Detect which cell encompasses the target text, then output its (x, y) center coordinate. 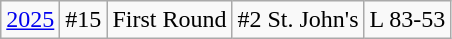
2025 (30, 20)
First Round (170, 20)
L 83-53 (408, 20)
#15 (84, 20)
#2 St. John's (298, 20)
